Search for the cell housing the specified text and yield its (x, y) center coordinate. 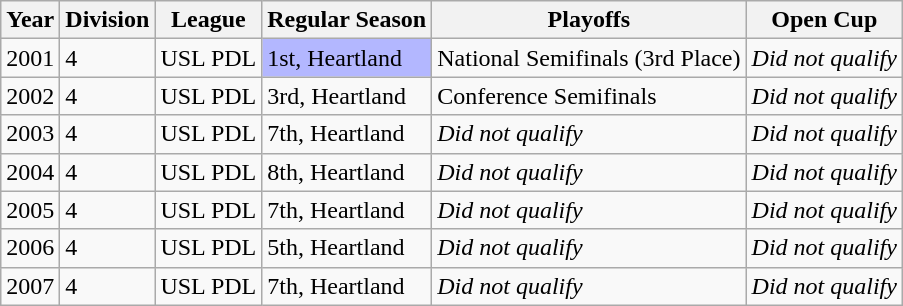
2005 (30, 210)
2003 (30, 134)
2007 (30, 286)
Regular Season (347, 20)
Open Cup (824, 20)
2006 (30, 248)
League (208, 20)
2004 (30, 172)
5th, Heartland (347, 248)
Playoffs (589, 20)
2002 (30, 96)
Division (108, 20)
8th, Heartland (347, 172)
Conference Semifinals (589, 96)
National Semifinals (3rd Place) (589, 58)
1st, Heartland (347, 58)
Year (30, 20)
3rd, Heartland (347, 96)
2001 (30, 58)
